Return (X, Y) of the center of cell containing provided text 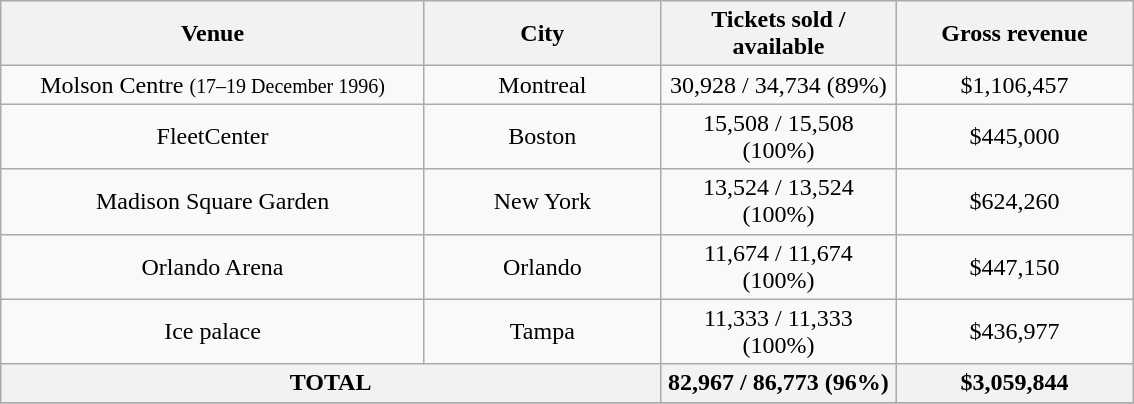
FleetCenter (213, 136)
Orlando (542, 266)
13,524 / 13,524 (100%) (778, 202)
Montreal (542, 85)
$445,000 (1014, 136)
11,674 / 11,674 (100%) (778, 266)
Venue (213, 34)
Boston (542, 136)
Molson Centre (17–19 December 1996) (213, 85)
$624,260 (1014, 202)
Orlando Arena (213, 266)
City (542, 34)
New York (542, 202)
$3,059,844 (1014, 383)
Tickets sold / available (778, 34)
$436,977 (1014, 332)
82,967 / 86,773 (96%) (778, 383)
$447,150 (1014, 266)
Madison Square Garden (213, 202)
30,928 / 34,734 (89%) (778, 85)
TOTAL (331, 383)
15,508 / 15,508 (100%) (778, 136)
Gross revenue (1014, 34)
11,333 / 11,333 (100%) (778, 332)
Ice palace (213, 332)
Tampa (542, 332)
$1,106,457 (1014, 85)
